Provide the [X, Y] coordinate of the cell's center where the given text is located.  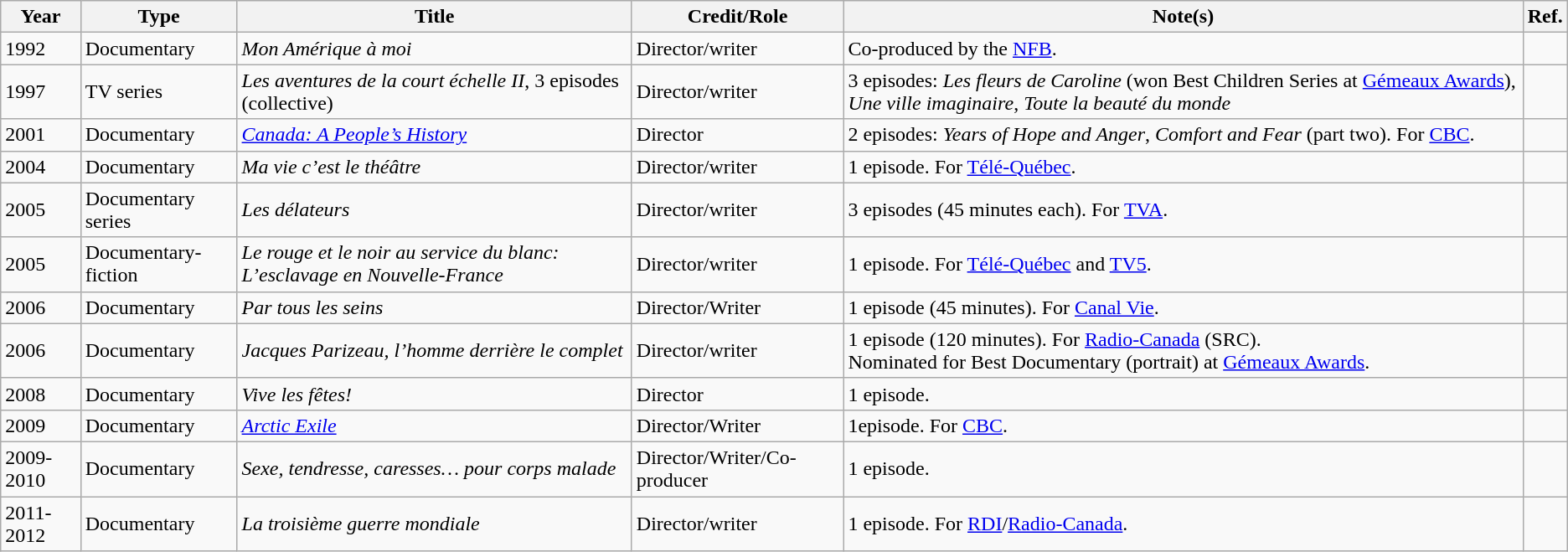
Note(s) [1183, 17]
Canada: A People’s History [434, 135]
1 episode. For Télé-Québec and TV5. [1183, 265]
3 episodes (45 minutes each). For TVA. [1183, 209]
Par tous les seins [434, 307]
Type [159, 17]
2004 [40, 167]
Jacques Parizeau, l’homme derrière le complet [434, 350]
Les délateurs [434, 209]
Title [434, 17]
2001 [40, 135]
Co-produced by the NFB. [1183, 49]
Arctic Exile [434, 426]
Ma vie c’est le théâtre [434, 167]
Vive les fêtes! [434, 394]
Ref. [1545, 17]
2008 [40, 394]
Documentary-fiction [159, 265]
2 episodes: Years of Hope and Anger, Comfort and Fear (part two). For CBC. [1183, 135]
Credit/Role [737, 17]
Mon Amérique à moi [434, 49]
Les aventures de la court échelle II, 3 episodes (collective) [434, 92]
2009-2010 [40, 469]
Documentary series [159, 209]
Director/Writer/Co-producer [737, 469]
1 episode. For RDI/Radio-Canada. [1183, 523]
TV series [159, 92]
Sexe, tendresse, caresses… pour corps malade [434, 469]
2009 [40, 426]
1992 [40, 49]
Year [40, 17]
2011-2012 [40, 523]
La troisième guerre mondiale [434, 523]
3 episodes: Les fleurs de Caroline (won Best Children Series at Gémeaux Awards), Une ville imaginaire, Toute la beauté du monde [1183, 92]
Le rouge et le noir au service du blanc: L’esclavage en Nouvelle-France [434, 265]
1 episode (45 minutes). For Canal Vie. [1183, 307]
1 episode (120 minutes). For Radio-Canada (SRC).Nominated for Best Documentary (portrait) at Gémeaux Awards. [1183, 350]
1 episode. For Télé-Québec. [1183, 167]
1episode. For CBC. [1183, 426]
1997 [40, 92]
